Locate the cell with the specified text and output its (X, Y) center coordinate. 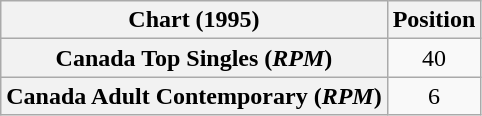
Canada Adult Contemporary (RPM) (194, 96)
Position (434, 20)
Chart (1995) (194, 20)
6 (434, 96)
Canada Top Singles (RPM) (194, 58)
40 (434, 58)
